Capture the cell that displays the provided text and extract its (x, y) central coordinate. 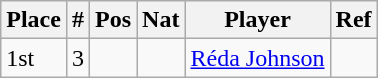
Réda Johnson (258, 58)
Player (258, 20)
Nat (161, 20)
Pos (114, 20)
Ref (354, 20)
# (78, 20)
1st (34, 58)
Place (34, 20)
3 (78, 58)
